From the cell containing the given text, extract its center point as (X, Y) coordinate. 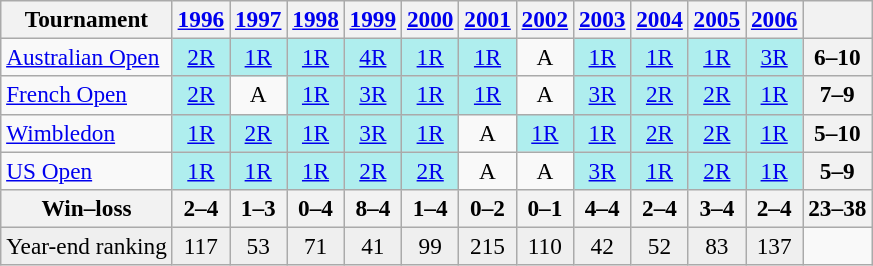
0–4 (316, 208)
83 (716, 246)
215 (488, 246)
0–1 (544, 208)
110 (544, 246)
2000 (430, 19)
Tournament (86, 19)
7–9 (838, 95)
117 (200, 246)
4R (372, 57)
Australian Open (86, 57)
5–9 (838, 170)
2002 (544, 19)
US Open (86, 170)
1–4 (430, 208)
1996 (200, 19)
1999 (372, 19)
41 (372, 246)
42 (602, 246)
1998 (316, 19)
2001 (488, 19)
0–2 (488, 208)
4–4 (602, 208)
1–3 (258, 208)
52 (660, 246)
6–10 (838, 57)
Wimbledon (86, 133)
99 (430, 246)
2004 (660, 19)
5–10 (838, 133)
3–4 (716, 208)
2005 (716, 19)
2006 (774, 19)
Year-end ranking (86, 246)
23–38 (838, 208)
53 (258, 246)
8–4 (372, 208)
137 (774, 246)
1997 (258, 19)
French Open (86, 95)
Win–loss (86, 208)
2003 (602, 19)
71 (316, 246)
